Capture the cell that displays the provided text and extract its [X, Y] central coordinate. 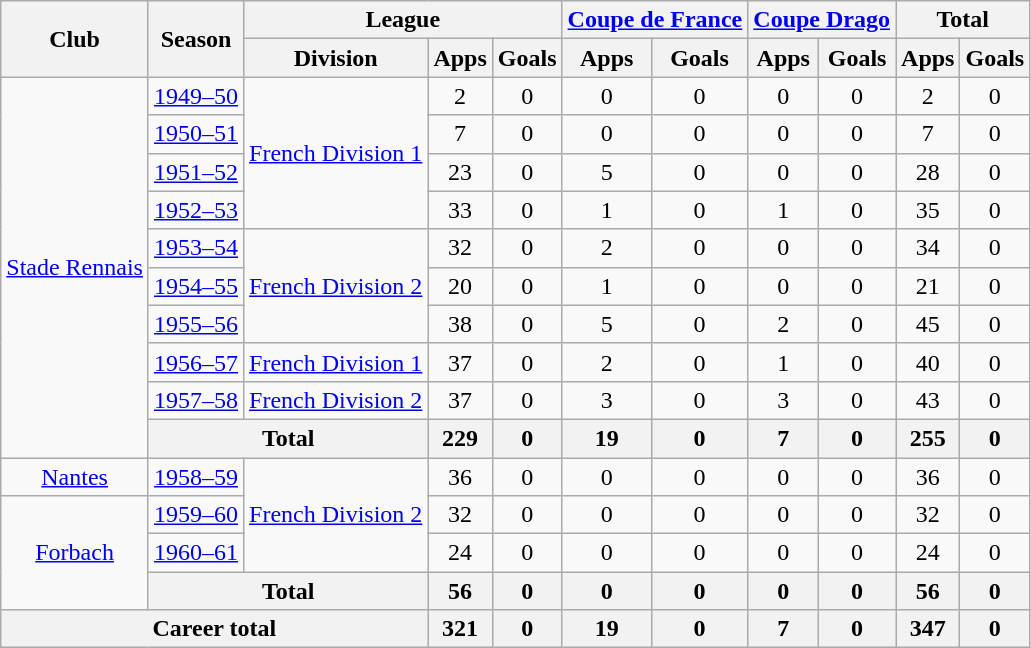
43 [928, 400]
1960–61 [196, 553]
21 [928, 286]
33 [460, 210]
255 [928, 438]
20 [460, 286]
1956–57 [196, 362]
347 [928, 629]
1952–53 [196, 210]
1955–56 [196, 324]
Career total [214, 629]
Coupe Drago [822, 20]
Forbach [75, 553]
1949–50 [196, 96]
Division [336, 58]
1954–55 [196, 286]
Stade Rennais [75, 268]
321 [460, 629]
229 [460, 438]
40 [928, 362]
23 [460, 172]
35 [928, 210]
1950–51 [196, 134]
Nantes [75, 477]
38 [460, 324]
28 [928, 172]
34 [928, 248]
League [404, 20]
Season [196, 39]
Club [75, 39]
1951–52 [196, 172]
1953–54 [196, 248]
1957–58 [196, 400]
45 [928, 324]
1958–59 [196, 477]
1959–60 [196, 515]
Coupe de France [655, 20]
